Return (x, y) of the center of cell containing provided text 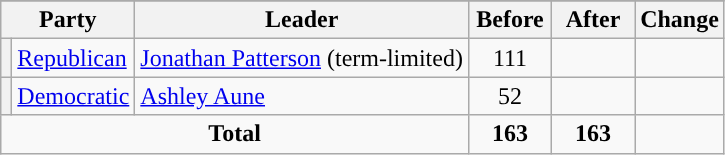
Total (235, 134)
Leader (302, 20)
Jonathan Patterson (term-limited) (302, 58)
After (594, 20)
111 (510, 58)
Republican (74, 58)
Democratic (74, 96)
Before (510, 20)
52 (510, 96)
Change (680, 20)
Party (68, 20)
Ashley Aune (302, 96)
